Search for the cell housing the specified text and yield its [x, y] center coordinate. 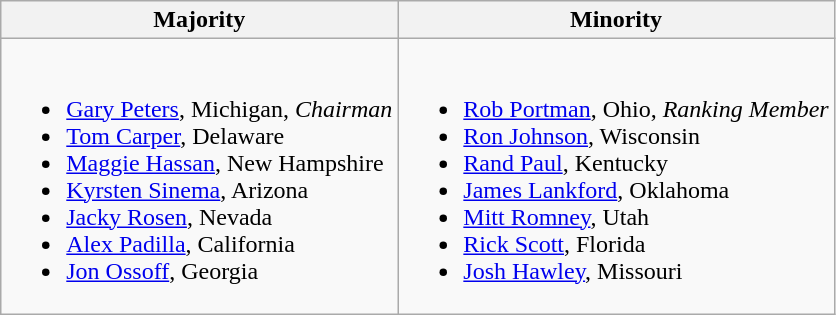
Majority [200, 20]
Minority [616, 20]
